Output the [x, y] coordinate of the center of the cell containing the given text.  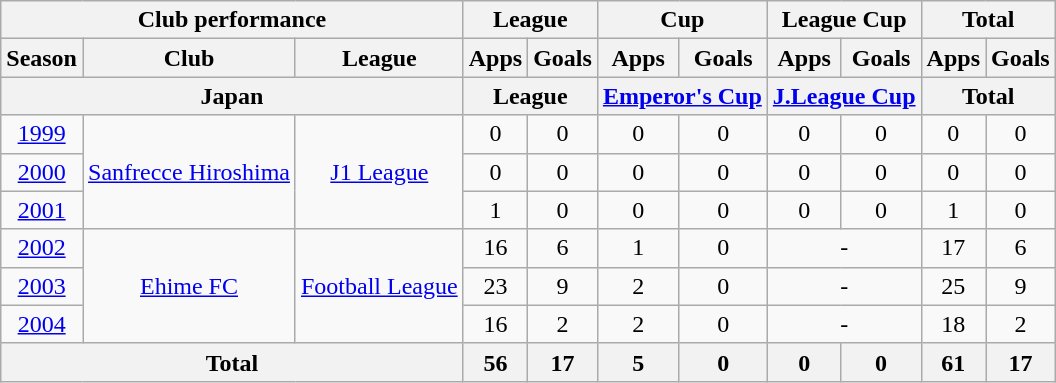
2000 [42, 172]
18 [953, 324]
Club [188, 58]
61 [953, 362]
Cup [682, 20]
2004 [42, 324]
2001 [42, 210]
Japan [232, 96]
J1 League [379, 172]
Season [42, 58]
Club performance [232, 20]
Sanfrecce Hiroshima [188, 172]
25 [953, 286]
5 [638, 362]
2003 [42, 286]
J.League Cup [844, 96]
Football League [379, 286]
23 [495, 286]
1999 [42, 134]
56 [495, 362]
Ehime FC [188, 286]
2002 [42, 248]
Emperor's Cup [682, 96]
League Cup [844, 20]
